Provide the (X, Y) coordinate of the cell's center where the given text is located.  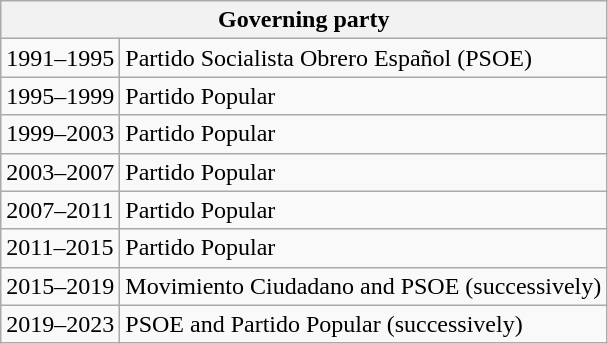
Movimiento Ciudadano and PSOE (successively) (364, 286)
1999–2003 (60, 134)
Governing party (304, 20)
2019–2023 (60, 324)
2011–2015 (60, 248)
2003–2007 (60, 172)
Partido Socialista Obrero Español (PSOE) (364, 58)
PSOE and Partido Popular (successively) (364, 324)
2007–2011 (60, 210)
1991–1995 (60, 58)
1995–1999 (60, 96)
2015–2019 (60, 286)
